Search for the cell housing the specified text and yield its (x, y) center coordinate. 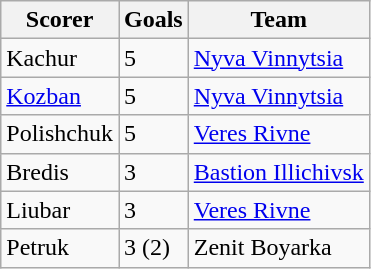
Kachur (60, 58)
Zenit Boyarka (278, 248)
Petruk (60, 248)
Polishchuk (60, 134)
Kozban (60, 96)
Goals (153, 20)
Bredis (60, 172)
Team (278, 20)
Bastion Illichivsk (278, 172)
Scorer (60, 20)
Liubar (60, 210)
3 (2) (153, 248)
